Return [X, Y] of the center of cell containing provided text 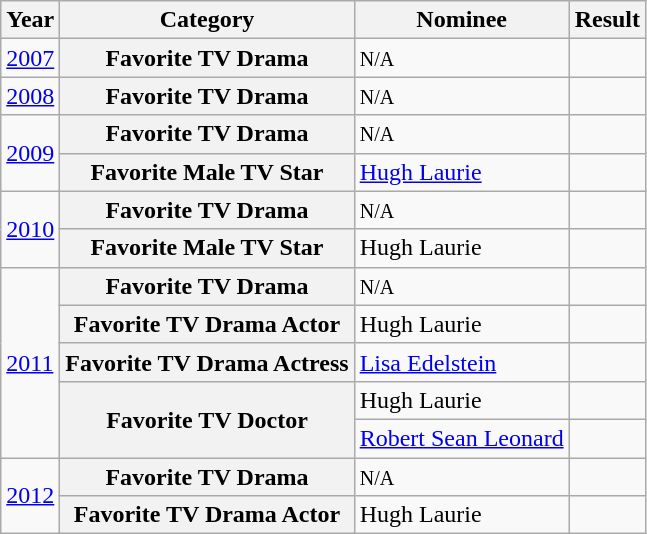
Robert Sean Leonard [462, 438]
2008 [30, 96]
Category [207, 20]
2012 [30, 496]
Year [30, 20]
2009 [30, 153]
Favorite TV Doctor [207, 419]
Lisa Edelstein [462, 362]
Nominee [462, 20]
2010 [30, 229]
Favorite TV Drama Actress [207, 362]
2007 [30, 58]
2011 [30, 362]
Result [607, 20]
